Return [x, y] of the center of cell containing provided text 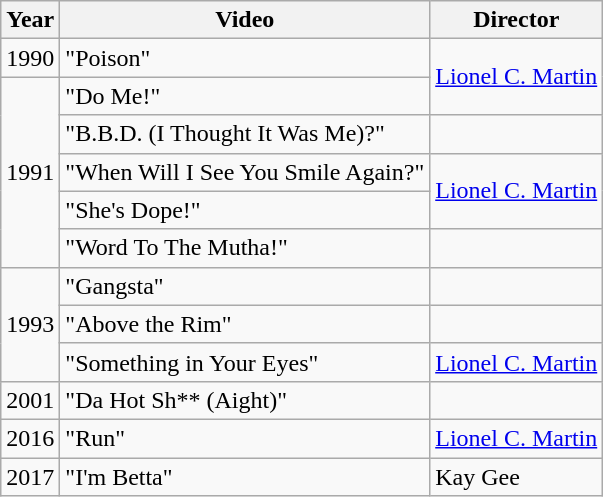
1990 [30, 58]
2016 [30, 438]
"Something in Your Eyes" [245, 362]
Year [30, 20]
"She's Dope!" [245, 210]
"Gangsta" [245, 286]
Director [516, 20]
2001 [30, 400]
"Above the Rim" [245, 324]
"Word To The Mutha!" [245, 248]
"Run" [245, 438]
"Da Hot Sh** (Aight)" [245, 400]
"Do Me!" [245, 96]
"B.B.D. (I Thought It Was Me)?" [245, 134]
"When Will I See You Smile Again?" [245, 172]
Video [245, 20]
"I'm Betta" [245, 477]
"Poison" [245, 58]
1991 [30, 172]
2017 [30, 477]
1993 [30, 324]
Kay Gee [516, 477]
